Capture the cell that displays the provided text and extract its [x, y] central coordinate. 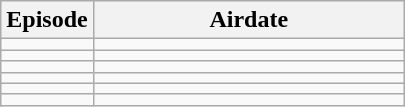
Episode [47, 20]
Airdate [248, 20]
